Detect which cell encompasses the target text, then output its [x, y] center coordinate. 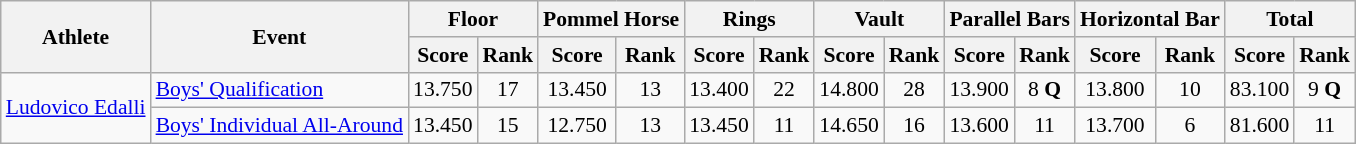
15 [508, 126]
Event [280, 36]
Boys' Qualification [280, 90]
16 [914, 126]
81.600 [1260, 126]
8 Q [1044, 90]
9 Q [1324, 90]
13.900 [979, 90]
13.700 [1115, 126]
Vault [879, 19]
Pommel Horse [611, 19]
83.100 [1260, 90]
13.750 [442, 90]
13.400 [718, 90]
Parallel Bars [1010, 19]
Athlete [76, 36]
13.800 [1115, 90]
Total [1290, 19]
28 [914, 90]
6 [1190, 126]
Floor [473, 19]
Rings [749, 19]
10 [1190, 90]
Horizontal Bar [1150, 19]
Ludovico Edalli [76, 108]
14.650 [848, 126]
Boys' Individual All-Around [280, 126]
13.600 [979, 126]
17 [508, 90]
12.750 [577, 126]
14.800 [848, 90]
22 [784, 90]
